Provide the [x, y] coordinate of the cell's center where the given text is located.  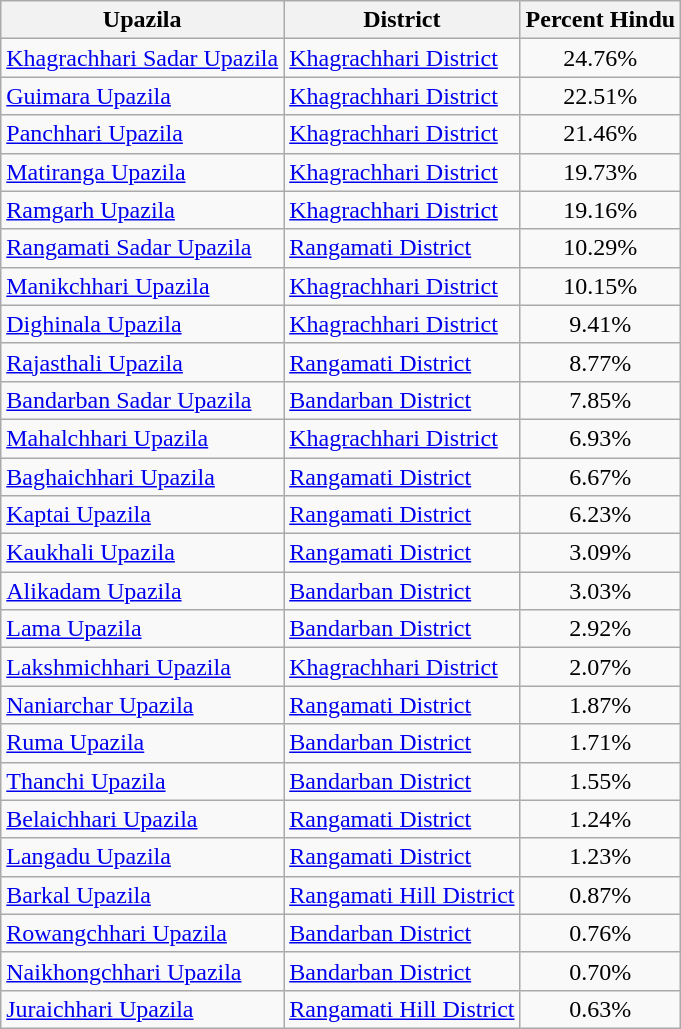
0.63% [600, 1009]
6.67% [600, 477]
0.76% [600, 933]
Bandarban Sadar Upazila [142, 400]
9.41% [600, 324]
21.46% [600, 134]
Belaichhari Upazila [142, 819]
Langadu Upazila [142, 857]
Matiranga Upazila [142, 172]
19.73% [600, 172]
10.29% [600, 248]
6.93% [600, 438]
Khagrachhari Sadar Upazila [142, 58]
3.09% [600, 553]
Upazila [142, 20]
0.87% [600, 895]
Alikadam Upazila [142, 591]
Rowangchhari Upazila [142, 933]
Percent Hindu [600, 20]
1.71% [600, 743]
Thanchi Upazila [142, 781]
Kaptai Upazila [142, 515]
Dighinala Upazila [142, 324]
Rajasthali Upazila [142, 362]
1.23% [600, 857]
Ruma Upazila [142, 743]
Lama Upazila [142, 629]
Juraichhari Upazila [142, 1009]
1.87% [600, 705]
Rangamati Sadar Upazila [142, 248]
Baghaichhari Upazila [142, 477]
Guimara Upazila [142, 96]
Barkal Upazila [142, 895]
Panchhari Upazila [142, 134]
22.51% [600, 96]
2.07% [600, 667]
8.77% [600, 362]
6.23% [600, 515]
10.15% [600, 286]
19.16% [600, 210]
1.55% [600, 781]
District [402, 20]
3.03% [600, 591]
Lakshmichhari Upazila [142, 667]
Naikhongchhari Upazila [142, 971]
Naniarchar Upazila [142, 705]
Ramgarh Upazila [142, 210]
Manikchhari Upazila [142, 286]
2.92% [600, 629]
Mahalchhari Upazila [142, 438]
7.85% [600, 400]
24.76% [600, 58]
0.70% [600, 971]
1.24% [600, 819]
Kaukhali Upazila [142, 553]
